Capture the cell that displays the provided text and extract its (X, Y) central coordinate. 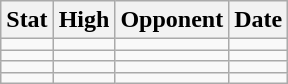
Date (258, 20)
High (84, 20)
Opponent (172, 20)
Stat (27, 20)
